For the text-containing cell, return its midpoint in (X, Y) coordinate format. 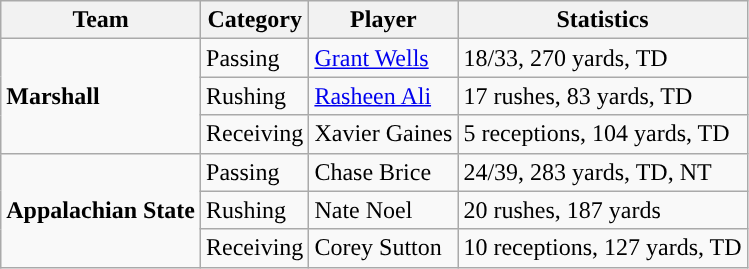
Player (384, 20)
Grant Wells (384, 58)
Xavier Gaines (384, 134)
20 rushes, 187 yards (602, 210)
18/33, 270 yards, TD (602, 58)
Rasheen Ali (384, 96)
Appalachian State (101, 210)
Statistics (602, 20)
Chase Brice (384, 172)
Team (101, 20)
10 receptions, 127 yards, TD (602, 248)
24/39, 283 yards, TD, NT (602, 172)
5 receptions, 104 yards, TD (602, 134)
17 rushes, 83 yards, TD (602, 96)
Nate Noel (384, 210)
Category (255, 20)
Marshall (101, 96)
Corey Sutton (384, 248)
